Pinpoint the cell where the given text exists, returning its [x, y] midpoint coordinate. 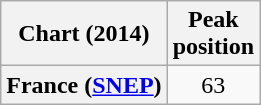
Chart (2014) [84, 34]
Peakposition [213, 34]
France (SNEP) [84, 85]
63 [213, 85]
